Return the (x, y) coordinate for the center point of the cell that contains the specified text.  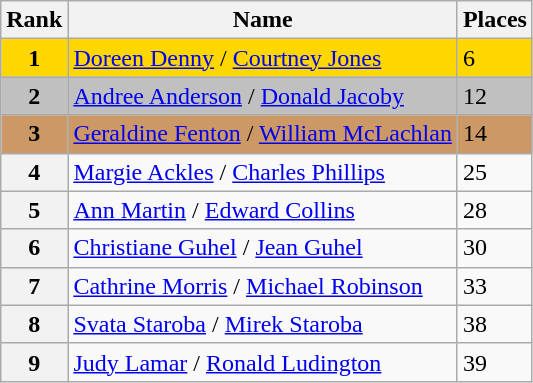
28 (494, 210)
Name (263, 20)
30 (494, 248)
14 (494, 134)
Andree Anderson / Donald Jacoby (263, 96)
Rank (34, 20)
4 (34, 172)
8 (34, 324)
Geraldine Fenton / William McLachlan (263, 134)
39 (494, 362)
33 (494, 286)
1 (34, 58)
3 (34, 134)
Judy Lamar / Ronald Ludington (263, 362)
Margie Ackles / Charles Phillips (263, 172)
25 (494, 172)
Doreen Denny / Courtney Jones (263, 58)
Places (494, 20)
Christiane Guhel / Jean Guhel (263, 248)
Svata Staroba / Mirek Staroba (263, 324)
2 (34, 96)
Ann Martin / Edward Collins (263, 210)
9 (34, 362)
7 (34, 286)
5 (34, 210)
Cathrine Morris / Michael Robinson (263, 286)
38 (494, 324)
12 (494, 96)
